For the text-containing cell, return its midpoint in [X, Y] coordinate format. 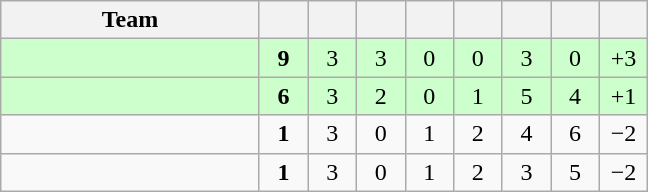
Team [130, 20]
+3 [624, 58]
+1 [624, 96]
9 [284, 58]
